Output the (X, Y) coordinate of the center of the cell containing the given text.  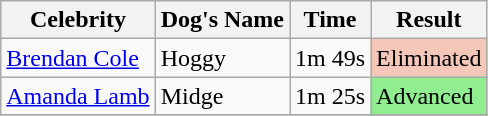
1m 49s (330, 58)
Dog's Name (222, 20)
Result (429, 20)
Celebrity (78, 20)
Eliminated (429, 58)
1m 25s (330, 96)
Midge (222, 96)
Brendan Cole (78, 58)
Hoggy (222, 58)
Advanced (429, 96)
Amanda Lamb (78, 96)
Time (330, 20)
